Find where the given text appears and provide that cell's center as [X, Y] coordinate. 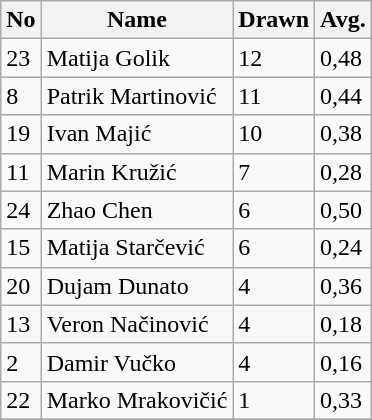
0,44 [344, 96]
Marko Mrakovičić [137, 400]
Zhao Chen [137, 210]
Ivan Majić [137, 134]
Matija Starčević [137, 248]
0,24 [344, 248]
23 [21, 58]
0,50 [344, 210]
7 [274, 172]
0,33 [344, 400]
Patrik Martinović [137, 96]
0,28 [344, 172]
1 [274, 400]
Damir Vučko [137, 362]
0,36 [344, 286]
8 [21, 96]
Dujam Dunato [137, 286]
0,16 [344, 362]
24 [21, 210]
20 [21, 286]
0,48 [344, 58]
12 [274, 58]
0,38 [344, 134]
10 [274, 134]
0,18 [344, 324]
Marin Kružić [137, 172]
19 [21, 134]
15 [21, 248]
Avg. [344, 20]
Veron Načinović [137, 324]
No [21, 20]
Matija Golik [137, 58]
Drawn [274, 20]
2 [21, 362]
Name [137, 20]
13 [21, 324]
22 [21, 400]
